Return the [X, Y] coordinate for the center point of the cell that contains the specified text.  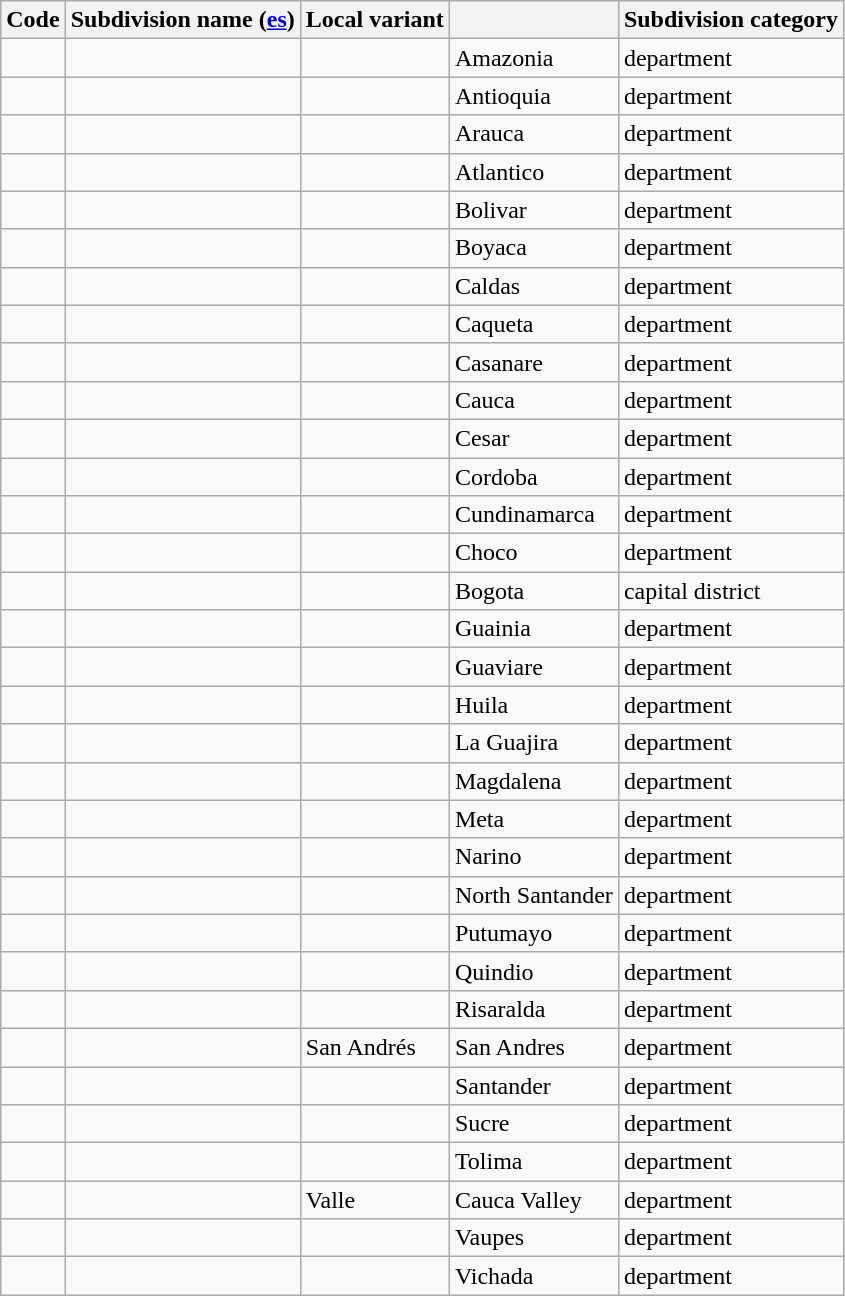
capital district [730, 591]
Vaupes [534, 1238]
Valle [374, 1200]
Amazonia [534, 58]
Caqueta [534, 324]
Cordoba [534, 477]
Tolima [534, 1162]
Arauca [534, 134]
Antioquia [534, 96]
Atlantico [534, 172]
Vichada [534, 1276]
Risaralda [534, 1009]
Subdivision name (es) [182, 20]
North Santander [534, 895]
Boyaca [534, 248]
Bogota [534, 591]
San Andres [534, 1047]
Cauca Valley [534, 1200]
Casanare [534, 362]
Cesar [534, 438]
Code [33, 20]
Quindio [534, 971]
Subdivision category [730, 20]
Cundinamarca [534, 515]
Guaviare [534, 667]
Bolivar [534, 210]
Choco [534, 553]
Local variant [374, 20]
Santander [534, 1085]
Narino [534, 857]
Putumayo [534, 933]
Meta [534, 819]
San Andrés [374, 1047]
Guainia [534, 629]
La Guajira [534, 743]
Cauca [534, 400]
Sucre [534, 1124]
Caldas [534, 286]
Huila [534, 705]
Magdalena [534, 781]
